Capture the cell that displays the provided text and extract its (x, y) central coordinate. 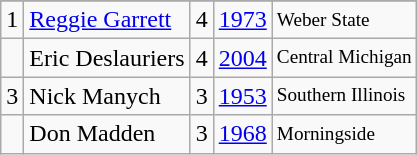
Southern Illinois (344, 96)
1968 (242, 134)
1973 (242, 20)
Reggie Garrett (107, 20)
Morningside (344, 134)
Central Michigan (344, 58)
1 (12, 20)
Eric Deslauriers (107, 58)
Weber State (344, 20)
2004 (242, 58)
Nick Manych (107, 96)
Don Madden (107, 134)
1953 (242, 96)
